For the text-containing cell, return its midpoint in (x, y) coordinate format. 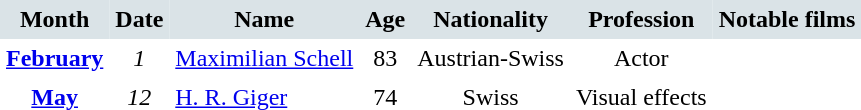
Maximilian Schell (264, 58)
Austrian-Swiss (490, 58)
Profession (642, 20)
1 (139, 58)
Actor (642, 58)
Age (385, 20)
February (54, 58)
Name (264, 20)
Nationality (490, 20)
Month (54, 20)
83 (385, 58)
Date (139, 20)
